Pinpoint the cell where the given text exists, returning its (X, Y) midpoint coordinate. 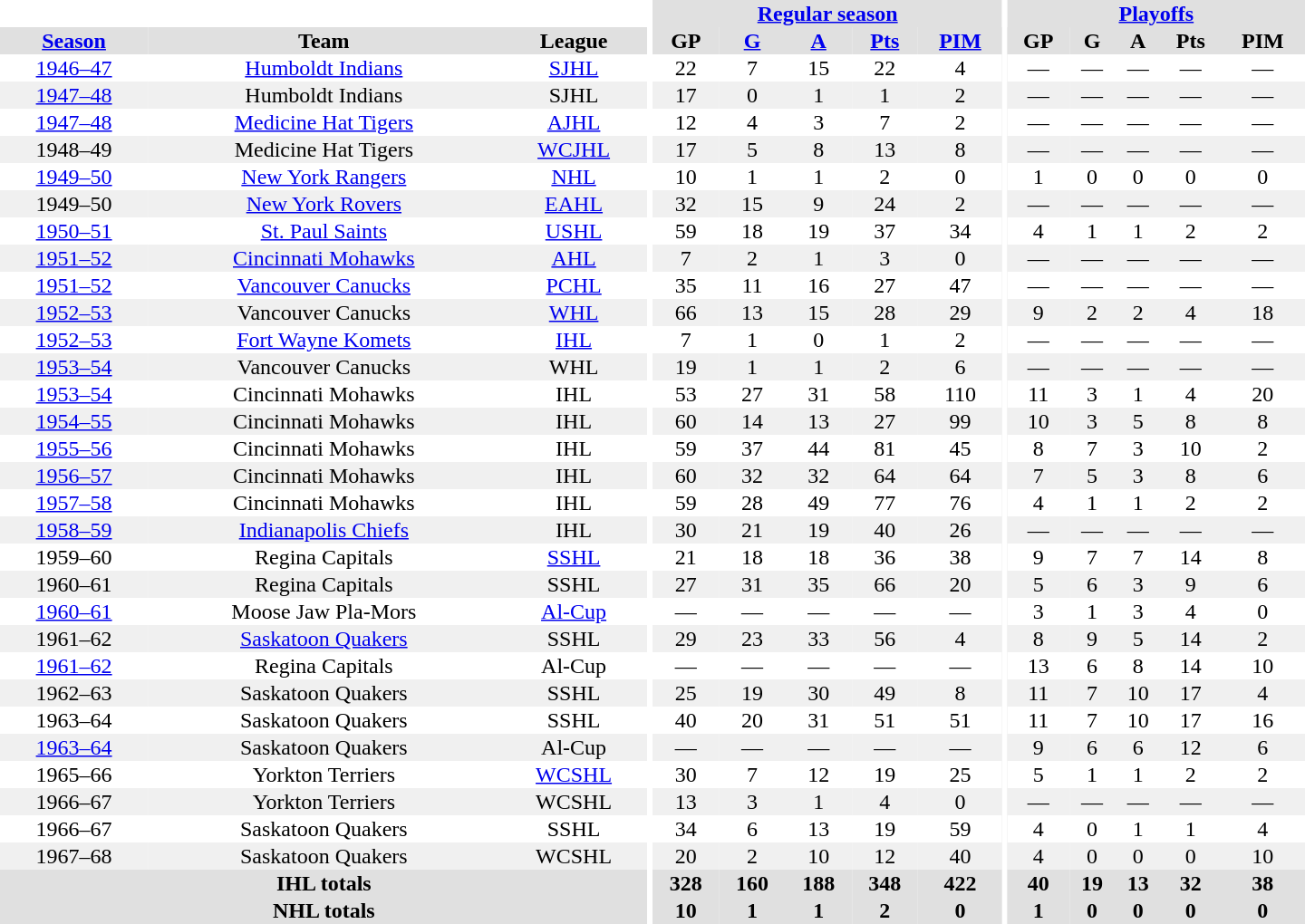
NHL (573, 177)
45 (961, 448)
1958–59 (74, 530)
348 (884, 883)
Moose Jaw Pla-Mors (324, 611)
160 (752, 883)
Playoffs (1156, 14)
56 (884, 639)
328 (685, 883)
Fort Wayne Komets (324, 340)
422 (961, 883)
New York Rovers (324, 204)
99 (961, 421)
23 (752, 639)
44 (819, 448)
WCJHL (573, 149)
58 (884, 394)
Team (324, 41)
USHL (573, 231)
77 (884, 503)
1956–57 (74, 476)
AJHL (573, 122)
1962–63 (74, 693)
53 (685, 394)
1950–51 (74, 231)
81 (884, 448)
PCHL (573, 285)
33 (819, 639)
AHL (573, 258)
1965–66 (74, 775)
1954–55 (74, 421)
76 (961, 503)
1967–68 (74, 856)
1955–56 (74, 448)
1946–47 (74, 68)
NHL totals (324, 910)
Regular season (827, 14)
1957–58 (74, 503)
36 (884, 557)
EAHL (573, 204)
League (573, 41)
188 (819, 883)
Season (74, 41)
IHL totals (324, 883)
110 (961, 394)
Indianapolis Chiefs (324, 530)
1948–49 (74, 149)
24 (884, 204)
St. Paul Saints (324, 231)
1959–60 (74, 557)
26 (961, 530)
New York Rangers (324, 177)
47 (961, 285)
